Scan for the cell matching the given text and deliver its (x, y) coordinate at center. 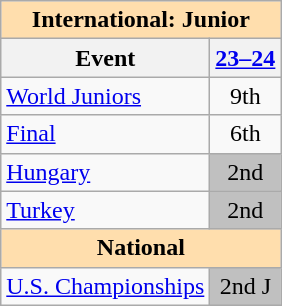
Final (106, 134)
World Juniors (106, 96)
6th (246, 134)
U.S. Championships (106, 286)
23–24 (246, 58)
Turkey (106, 210)
2nd J (246, 286)
International: Junior (141, 20)
9th (246, 96)
Event (106, 58)
National (141, 248)
Hungary (106, 172)
